Find where the given text appears and provide that cell's center as [X, Y] coordinate. 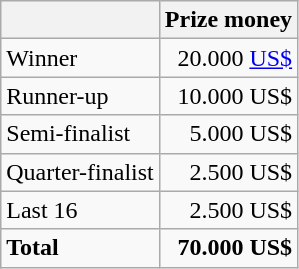
70.000 US$ [228, 248]
Winner [80, 58]
5.000 US$ [228, 134]
Runner-up [80, 96]
20.000 US$ [228, 58]
10.000 US$ [228, 96]
Prize money [228, 20]
Total [80, 248]
Quarter-finalist [80, 172]
Last 16 [80, 210]
Semi-finalist [80, 134]
